Return [X, Y] of the center of cell containing provided text 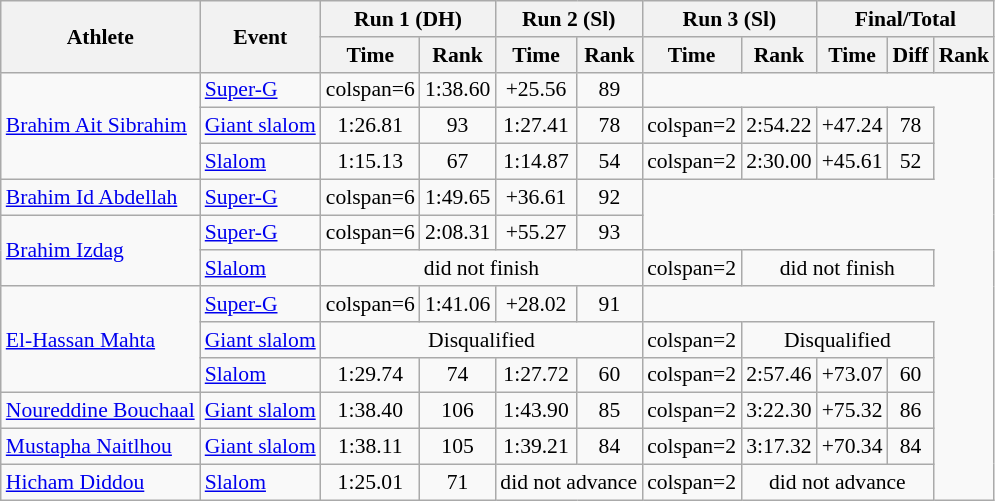
3:17.32 [778, 447]
Athlete [100, 36]
71 [458, 482]
86 [911, 411]
2:57.46 [778, 375]
Hicham Diddou [100, 482]
Brahim Izdag [100, 250]
Diff [911, 55]
85 [610, 411]
1:39.21 [536, 447]
1:38.11 [370, 447]
91 [610, 304]
74 [458, 375]
+45.61 [852, 162]
1:27.72 [536, 375]
Brahim Ait Sibrahim [100, 126]
+73.07 [852, 375]
+70.34 [852, 447]
+36.61 [536, 197]
54 [610, 162]
1:43.90 [536, 411]
1:26.81 [370, 126]
1:14.87 [536, 162]
3:22.30 [778, 411]
Run 3 (Sl) [730, 19]
Noureddine Bouchaal [100, 411]
92 [610, 197]
+47.24 [852, 126]
2:54.22 [778, 126]
2:08.31 [458, 233]
1:38.60 [458, 90]
+28.02 [536, 304]
89 [610, 90]
1:25.01 [370, 482]
1:29.74 [370, 375]
Event [260, 36]
1:15.13 [370, 162]
Run 2 (Sl) [568, 19]
Final/Total [906, 19]
+25.56 [536, 90]
Run 1 (DH) [408, 19]
52 [911, 162]
2:30.00 [778, 162]
1:49.65 [458, 197]
+75.32 [852, 411]
1:38.40 [370, 411]
105 [458, 447]
67 [458, 162]
+55.27 [536, 233]
1:41.06 [458, 304]
106 [458, 411]
Brahim Id Abdellah [100, 197]
1:27.41 [536, 126]
El-Hassan Mahta [100, 340]
Mustapha Naitlhou [100, 447]
